From the cell containing the given text, extract its center point as [x, y] coordinate. 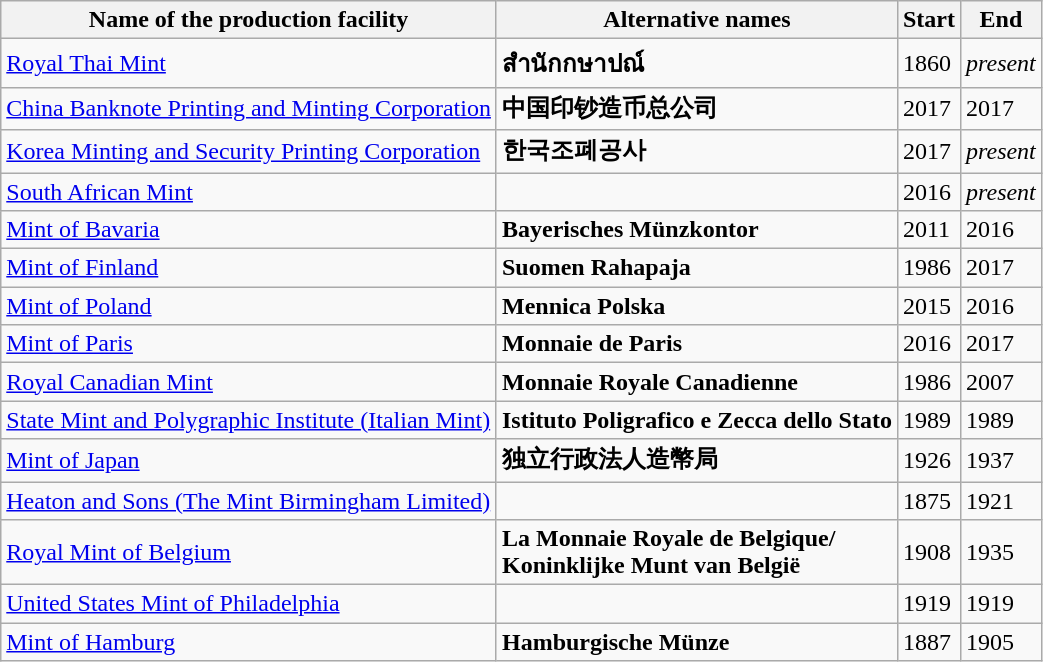
Suomen Rahapaja [696, 268]
Royal Thai Mint [249, 64]
สำนักกษาปณ์ [696, 64]
中国印钞造币总公司 [696, 108]
Istituto Poligrafico e Zecca dello Stato [696, 420]
South African Mint [249, 191]
2011 [928, 230]
Mint of Japan [249, 460]
End [1000, 20]
1887 [928, 642]
Mennica Polska [696, 306]
1937 [1000, 460]
1921 [1000, 501]
1935 [1000, 552]
한국조폐공사 [696, 152]
Start [928, 20]
Bayerisches Münzkontor [696, 230]
Heaton and Sons (The Mint Birmingham Limited) [249, 501]
1908 [928, 552]
Hamburgische Münze [696, 642]
La Monnaie Royale de Belgique/Koninklijke Munt van België [696, 552]
Royal Mint of Belgium [249, 552]
1860 [928, 64]
Mint of Finland [249, 268]
1926 [928, 460]
独立行政法人造幣局 [696, 460]
Mint of Hamburg [249, 642]
Mint of Bavaria [249, 230]
United States Mint of Philadelphia [249, 604]
1875 [928, 501]
2007 [1000, 382]
Mint of Paris [249, 344]
1905 [1000, 642]
Alternative names [696, 20]
Mint of Poland [249, 306]
Monnaie Royale Canadienne [696, 382]
State Mint and Polygraphic Institute (Italian Mint) [249, 420]
Royal Canadian Mint [249, 382]
China Banknote Printing and Minting Corporation [249, 108]
Monnaie de Paris [696, 344]
2015 [928, 306]
Korea Minting and Security Printing Corporation [249, 152]
Name of the production facility [249, 20]
